Pinpoint the cell where the given text exists, returning its [x, y] midpoint coordinate. 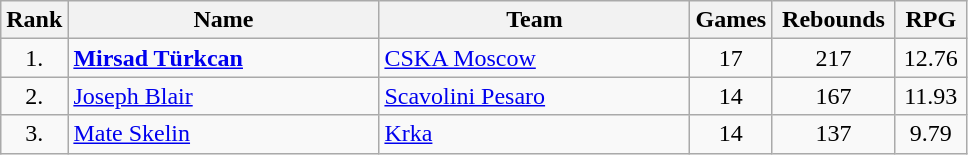
RPG [930, 20]
Rebounds [834, 20]
Joseph Blair [224, 96]
CSKA Moscow [534, 58]
11.93 [930, 96]
3. [34, 134]
12.76 [930, 58]
167 [834, 96]
Mate Skelin [224, 134]
Scavolini Pesaro [534, 96]
Team [534, 20]
Rank [34, 20]
137 [834, 134]
Name [224, 20]
Games [731, 20]
1. [34, 58]
217 [834, 58]
Krka [534, 134]
9.79 [930, 134]
17 [731, 58]
2. [34, 96]
Mirsad Türkcan [224, 58]
